For the text-containing cell, return its midpoint in (x, y) coordinate format. 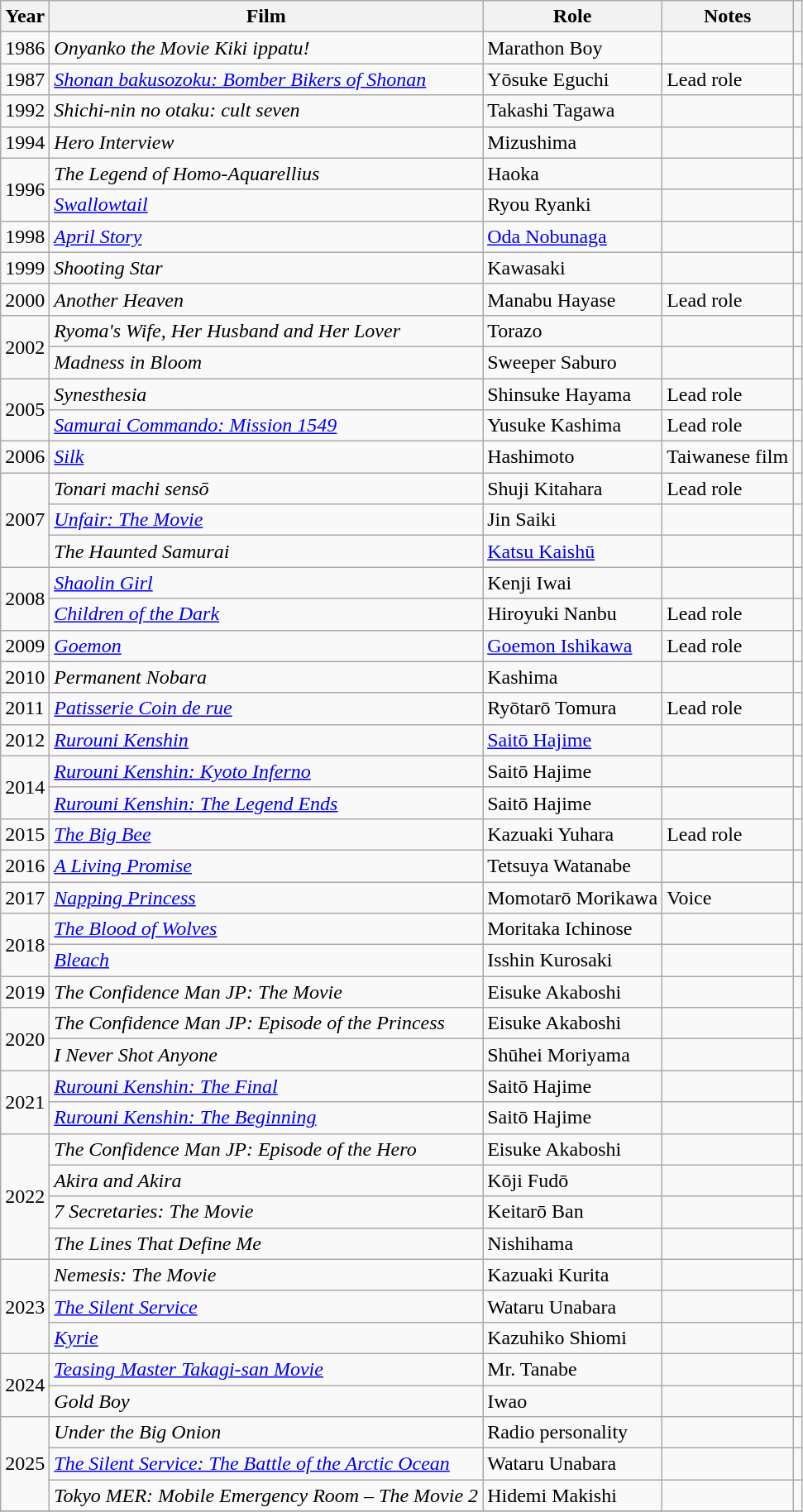
Mizushima (572, 142)
2019 (25, 992)
The Legend of Homo-Aquarellius (266, 174)
Kazuaki Kurita (572, 1275)
2006 (25, 457)
2016 (25, 866)
Nishihama (572, 1243)
Nemesis: The Movie (266, 1275)
2000 (25, 299)
The Blood of Wolves (266, 929)
Swallowtail (266, 205)
2024 (25, 1385)
Mr. Tanabe (572, 1369)
Hidemi Makishi (572, 1495)
Unfair: The Movie (266, 520)
2012 (25, 740)
The Confidence Man JP: Episode of the Hero (266, 1149)
Yusuke Kashima (572, 426)
1992 (25, 111)
Kawasaki (572, 268)
2002 (25, 346)
1994 (25, 142)
Synesthesia (266, 394)
Ryou Ryanki (572, 205)
Yōsuke Eguchi (572, 79)
Role (572, 17)
Iwao (572, 1401)
The Lines That Define Me (266, 1243)
Samurai Commando: Mission 1549 (266, 426)
2011 (25, 708)
2017 (25, 897)
Film (266, 17)
The Silent Service (266, 1306)
Children of the Dark (266, 614)
Ryōtarō Tomura (572, 708)
2015 (25, 834)
Shuji Kitahara (572, 489)
Rurouni Kenshin: The Legend Ends (266, 803)
Tetsuya Watanabe (572, 866)
Jin Saiki (572, 520)
2023 (25, 1306)
2021 (25, 1102)
Shaolin Girl (266, 583)
Shonan bakusozoku: Bomber Bikers of Shonan (266, 79)
Madness in Bloom (266, 362)
Haoka (572, 174)
Moritaka Ichinose (572, 929)
Sweeper Saburo (572, 362)
Marathon Boy (572, 48)
The Haunted Samurai (266, 551)
The Confidence Man JP: The Movie (266, 992)
Manabu Hayase (572, 299)
2014 (25, 787)
Momotarō Morikawa (572, 897)
Hashimoto (572, 457)
2007 (25, 520)
1999 (25, 268)
Torazo (572, 331)
Under the Big Onion (266, 1433)
Shūhei Moriyama (572, 1055)
Notes (728, 17)
Katsu Kaishū (572, 551)
Kazuaki Yuhara (572, 834)
Rurouni Kenshin: The Beginning (266, 1118)
Ryoma's Wife, Her Husband and Her Lover (266, 331)
Keitarō Ban (572, 1212)
The Big Bee (266, 834)
1998 (25, 236)
Tonari machi sensō (266, 489)
Kenji Iwai (572, 583)
Kashima (572, 677)
Voice (728, 897)
1987 (25, 79)
Teasing Master Takagi-san Movie (266, 1369)
Akira and Akira (266, 1181)
A Living Promise (266, 866)
April Story (266, 236)
Isshin Kurosaki (572, 961)
Bleach (266, 961)
Goemon (266, 646)
7 Secretaries: The Movie (266, 1212)
Shooting Star (266, 268)
Silk (266, 457)
The Confidence Man JP: Episode of the Princess (266, 1023)
Hero Interview (266, 142)
Shichi-nin no otaku: cult seven (266, 111)
Patisserie Coin de rue (266, 708)
Oda Nobunaga (572, 236)
Taiwanese film (728, 457)
Another Heaven (266, 299)
Radio personality (572, 1433)
Rurouni Kenshin: The Final (266, 1086)
Shinsuke Hayama (572, 394)
2010 (25, 677)
2009 (25, 646)
Kyrie (266, 1338)
Goemon Ishikawa (572, 646)
Gold Boy (266, 1401)
Tokyo MER: Mobile Emergency Room – The Movie 2 (266, 1495)
2025 (25, 1464)
2022 (25, 1196)
Hiroyuki Nanbu (572, 614)
I Never Shot Anyone (266, 1055)
Year (25, 17)
2018 (25, 945)
1986 (25, 48)
2005 (25, 410)
The Silent Service: The Battle of the Arctic Ocean (266, 1464)
Rurouni Kenshin (266, 740)
Takashi Tagawa (572, 111)
Onyanko the Movie Kiki ippatu! (266, 48)
Permanent Nobara (266, 677)
1996 (25, 189)
2008 (25, 599)
Napping Princess (266, 897)
Kōji Fudō (572, 1181)
2020 (25, 1039)
Kazuhiko Shiomi (572, 1338)
Rurouni Kenshin: Kyoto Inferno (266, 771)
